Capture the cell that displays the provided text and extract its (x, y) central coordinate. 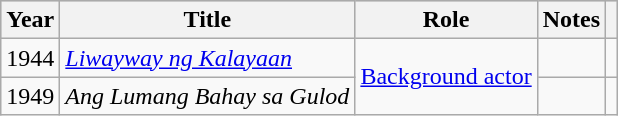
1944 (30, 58)
Ang Lumang Bahay sa Gulod (208, 96)
Year (30, 20)
Title (208, 20)
Liwayway ng Kalayaan (208, 58)
Background actor (446, 77)
1949 (30, 96)
Notes (571, 20)
Role (446, 20)
